For the text-containing cell, return its midpoint in [x, y] coordinate format. 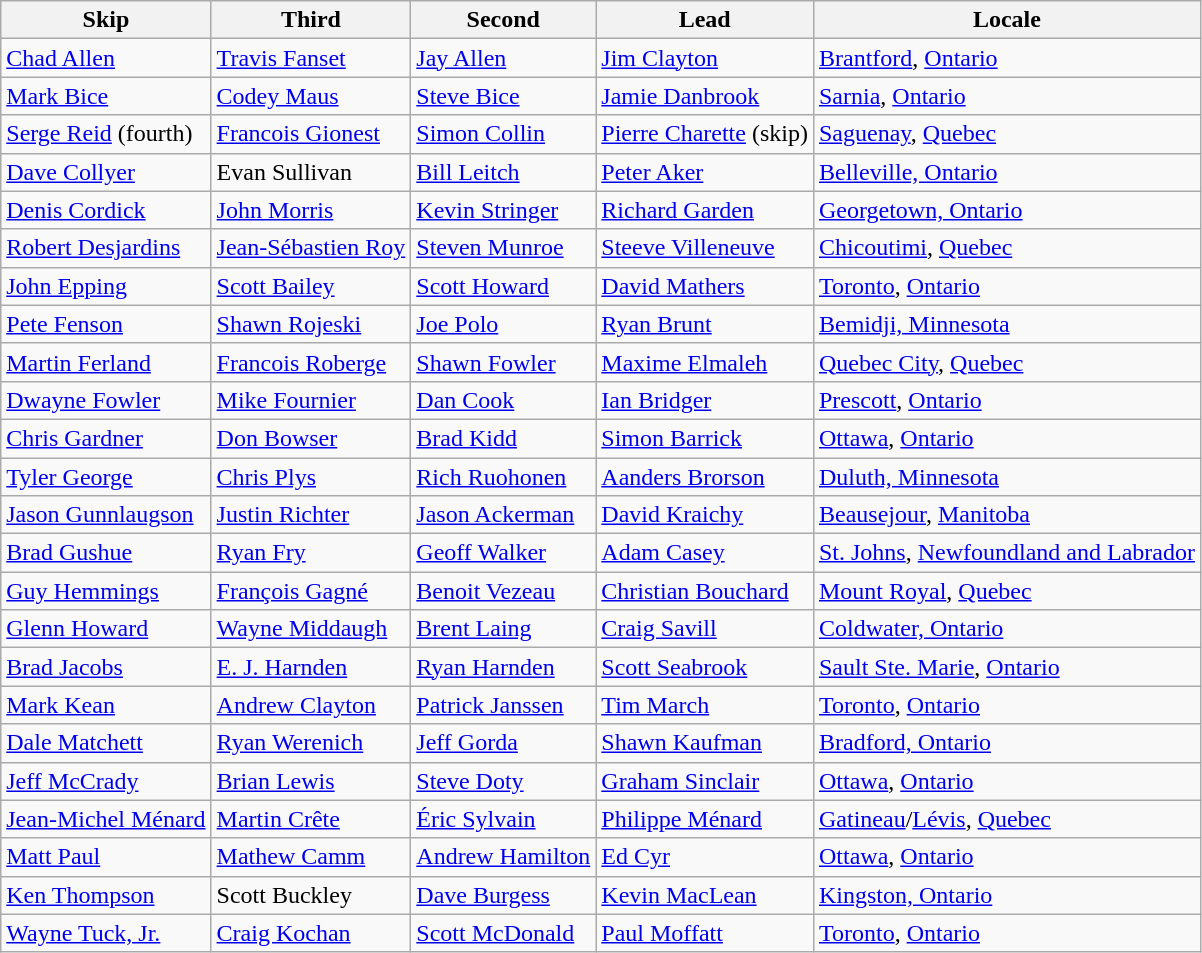
Locale [1006, 20]
Kevin Stringer [504, 210]
Benoit Vezeau [504, 591]
Saguenay, Quebec [1006, 134]
Jeff Gorda [504, 743]
St. Johns, Newfoundland and Labrador [1006, 553]
John Morris [311, 210]
Simon Barrick [705, 438]
Third [311, 20]
Dave Burgess [504, 895]
Jean-Sébastien Roy [311, 248]
Patrick Janssen [504, 705]
Matt Paul [106, 857]
Andrew Clayton [311, 705]
Sarnia, Ontario [1006, 96]
John Epping [106, 286]
Prescott, Ontario [1006, 400]
Martin Ferland [106, 362]
Brad Kidd [504, 438]
Andrew Hamilton [504, 857]
Steven Munroe [504, 248]
Craig Kochan [311, 933]
Brantford, Ontario [1006, 58]
Mike Fournier [311, 400]
Dwayne Fowler [106, 400]
Ian Bridger [705, 400]
Peter Aker [705, 172]
Duluth, Minnesota [1006, 477]
Francois Roberge [311, 362]
Scott Seabrook [705, 667]
Shawn Fowler [504, 362]
Serge Reid (fourth) [106, 134]
Tyler George [106, 477]
Denis Cordick [106, 210]
Dave Collyer [106, 172]
Steve Bice [504, 96]
Martin Crête [311, 819]
Sault Ste. Marie, Ontario [1006, 667]
Maxime Elmaleh [705, 362]
Scott Bailey [311, 286]
Kingston, Ontario [1006, 895]
Simon Collin [504, 134]
Jean-Michel Ménard [106, 819]
Mark Bice [106, 96]
Pete Fenson [106, 324]
Christian Bouchard [705, 591]
Coldwater, Ontario [1006, 629]
Jason Ackerman [504, 515]
Adam Casey [705, 553]
Jeff McCrady [106, 781]
Evan Sullivan [311, 172]
Second [504, 20]
Codey Maus [311, 96]
Lead [705, 20]
Wayne Middaugh [311, 629]
Ryan Harnden [504, 667]
Steeve Villeneuve [705, 248]
Tim March [705, 705]
François Gagné [311, 591]
Shawn Kaufman [705, 743]
Chicoutimi, Quebec [1006, 248]
Robert Desjardins [106, 248]
Brian Lewis [311, 781]
Jason Gunnlaugson [106, 515]
Jay Allen [504, 58]
Scott Buckley [311, 895]
Chad Allen [106, 58]
Mark Kean [106, 705]
Belleville, Ontario [1006, 172]
Pierre Charette (skip) [705, 134]
Shawn Rojeski [311, 324]
Paul Moffatt [705, 933]
Justin Richter [311, 515]
Scott Howard [504, 286]
Beausejour, Manitoba [1006, 515]
Ryan Fry [311, 553]
Dan Cook [504, 400]
Glenn Howard [106, 629]
Quebec City, Quebec [1006, 362]
Don Bowser [311, 438]
Mount Royal, Quebec [1006, 591]
Bradford, Ontario [1006, 743]
Richard Garden [705, 210]
Wayne Tuck, Jr. [106, 933]
Ken Thompson [106, 895]
Joe Polo [504, 324]
Steve Doty [504, 781]
Geoff Walker [504, 553]
Ed Cyr [705, 857]
Brent Laing [504, 629]
Kevin MacLean [705, 895]
Travis Fanset [311, 58]
Brad Gushue [106, 553]
Jim Clayton [705, 58]
Aanders Brorson [705, 477]
Graham Sinclair [705, 781]
Guy Hemmings [106, 591]
E. J. Harnden [311, 667]
David Mathers [705, 286]
Jamie Danbrook [705, 96]
Ryan Werenich [311, 743]
Chris Plys [311, 477]
Ryan Brunt [705, 324]
Francois Gionest [311, 134]
Chris Gardner [106, 438]
Éric Sylvain [504, 819]
Dale Matchett [106, 743]
Scott McDonald [504, 933]
Bill Leitch [504, 172]
Craig Savill [705, 629]
Gatineau/Lévis, Quebec [1006, 819]
Georgetown, Ontario [1006, 210]
Brad Jacobs [106, 667]
Mathew Camm [311, 857]
David Kraichy [705, 515]
Rich Ruohonen [504, 477]
Skip [106, 20]
Philippe Ménard [705, 819]
Bemidji, Minnesota [1006, 324]
